Provide the (X, Y) coordinate of the cell's center where the given text is located.  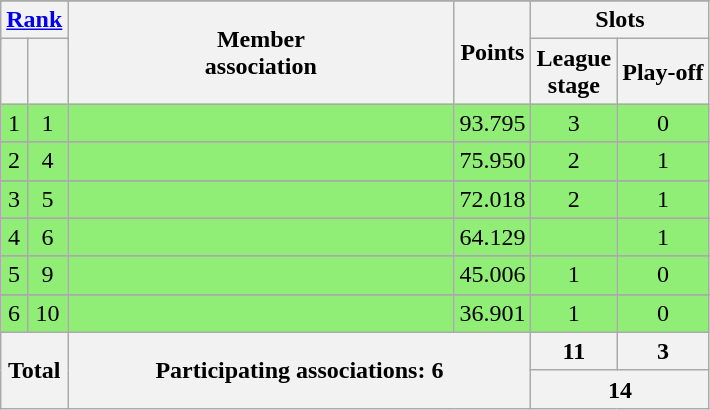
Total (34, 370)
Play-off (663, 72)
11 (574, 351)
Points (492, 52)
10 (47, 313)
36.901 (492, 313)
93.795 (492, 123)
Memberassociation (261, 52)
Participating associations: 6 (300, 370)
9 (47, 275)
72.018 (492, 199)
45.006 (492, 275)
64.129 (492, 237)
Leaguestage (574, 72)
Slots (620, 20)
75.950 (492, 161)
Rank (34, 20)
14 (620, 389)
